Capture the cell that displays the provided text and extract its (x, y) central coordinate. 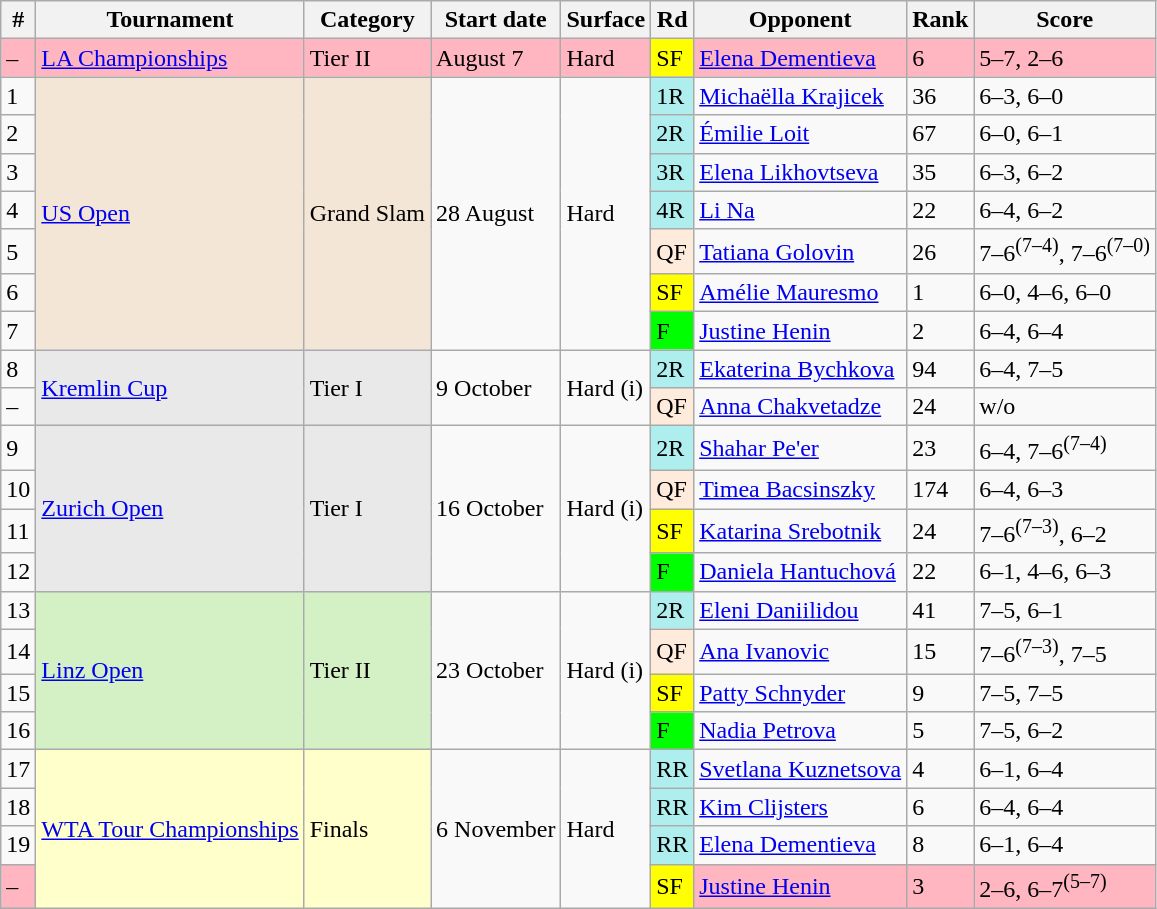
Daniela Hantuchová (800, 572)
Shahar Pe'er (800, 448)
174 (940, 489)
Li Na (800, 210)
Surface (606, 20)
6–4, 6–2 (1065, 210)
Kim Clijsters (800, 807)
36 (940, 96)
7–6(7–4), 7–6(7–0) (1065, 252)
94 (940, 369)
6–4, 7–5 (1065, 369)
1R (672, 96)
67 (940, 134)
6–0, 6–1 (1065, 134)
26 (940, 252)
11 (18, 532)
Elena Likhovtseva (800, 172)
US Open (170, 214)
Rank (940, 20)
6–4, 6–3 (1065, 489)
35 (940, 172)
Timea Bacsinszky (800, 489)
Linz Open (170, 670)
16 (18, 731)
19 (18, 845)
Ekaterina Bychkova (800, 369)
7–5, 6–1 (1065, 610)
Svetlana Kuznetsova (800, 769)
6–3, 6–0 (1065, 96)
Anna Chakvetadze (800, 407)
6–4, 7–6(7–4) (1065, 448)
18 (18, 807)
13 (18, 610)
# (18, 20)
10 (18, 489)
28 August (496, 214)
2–6, 6–7(5–7) (1065, 886)
Katarina Srebotnik (800, 532)
Tatiana Golovin (800, 252)
4R (672, 210)
41 (940, 610)
7–5, 7–5 (1065, 693)
Grand Slam (367, 214)
Rd (672, 20)
Kremlin Cup (170, 388)
6–0, 4–6, 6–0 (1065, 293)
7–5, 6–2 (1065, 731)
w/o (1065, 407)
Opponent (800, 20)
6 November (496, 830)
7–6(7–3), 7–5 (1065, 652)
Category (367, 20)
WTA Tour Championships (170, 830)
6–3, 6–2 (1065, 172)
Nadia Petrova (800, 731)
August 7 (496, 58)
23 October (496, 670)
Patty Schnyder (800, 693)
3R (672, 172)
Émilie Loit (800, 134)
6–1, 4–6, 6–3 (1065, 572)
7 (18, 331)
12 (18, 572)
Michaëlla Krajicek (800, 96)
17 (18, 769)
Ana Ivanovic (800, 652)
16 October (496, 508)
Eleni Daniilidou (800, 610)
14 (18, 652)
LA Championships (170, 58)
7–6(7–3), 6–2 (1065, 532)
9 October (496, 388)
Zurich Open (170, 508)
5–7, 2–6 (1065, 58)
Finals (367, 830)
Tournament (170, 20)
Score (1065, 20)
Start date (496, 20)
23 (940, 448)
Amélie Mauresmo (800, 293)
